Identify which cell holds the provided text, then report its (x, y) central coordinate. 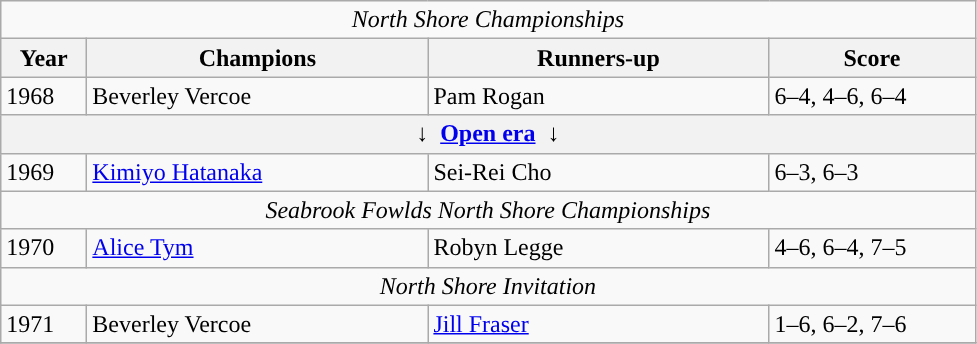
↓ Open era ↓ (488, 134)
6–3, 6–3 (872, 172)
Seabrook Fowlds North Shore Championships (488, 210)
North Shore Invitation (488, 286)
Sei-Rei Cho (598, 172)
North Shore Championships (488, 20)
Kimiyo Hatanaka (258, 172)
1971 (44, 324)
1968 (44, 96)
Score (872, 58)
Robyn Legge (598, 248)
1969 (44, 172)
Year (44, 58)
1970 (44, 248)
Runners-up (598, 58)
Pam Rogan (598, 96)
Jill Fraser (598, 324)
6–4, 4–6, 6–4 (872, 96)
1–6, 6–2, 7–6 (872, 324)
4–6, 6–4, 7–5 (872, 248)
Champions (258, 58)
Alice Tym (258, 248)
